Search for the cell housing the specified text and yield its [X, Y] center coordinate. 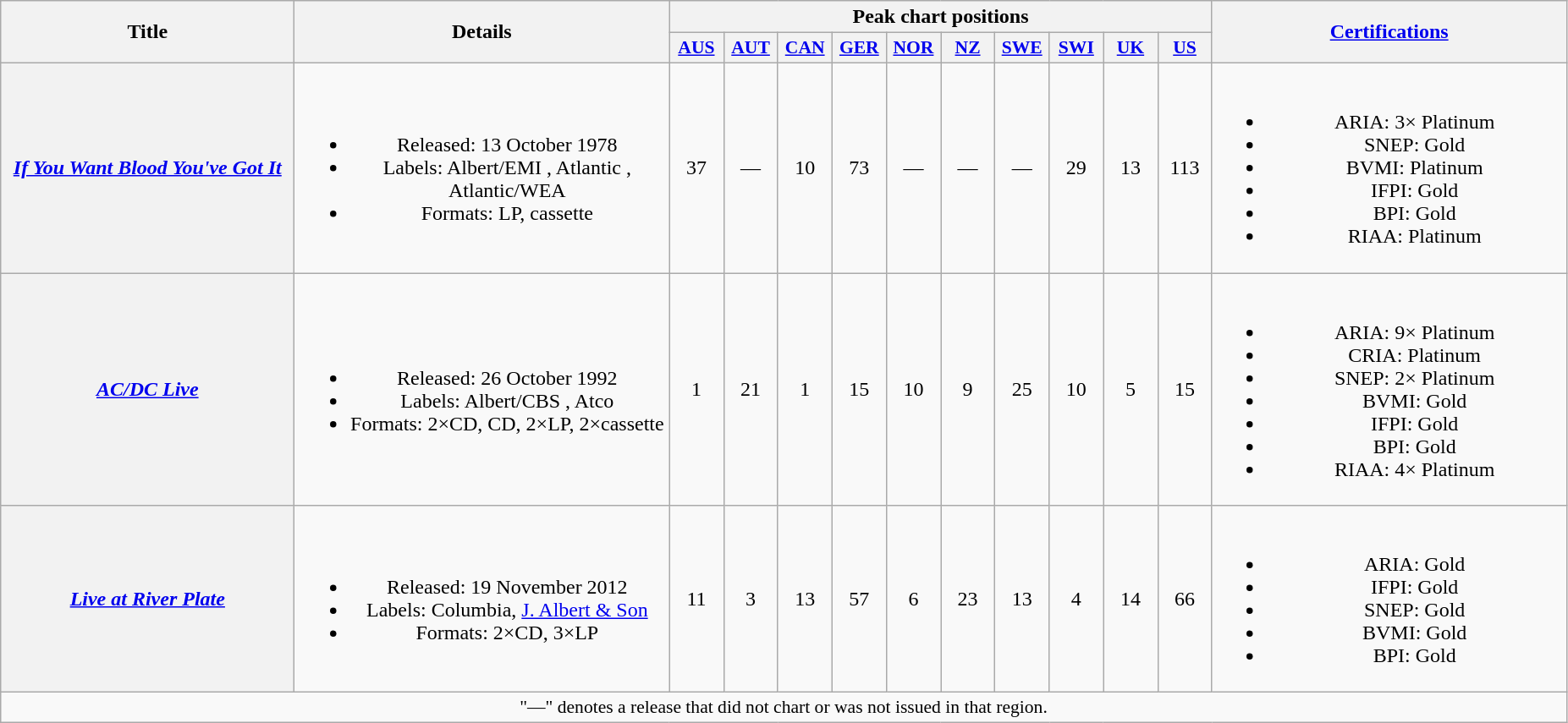
37 [696, 167]
Certifications [1389, 32]
113 [1185, 167]
66 [1185, 599]
ARIA: GoldIFPI: GoldSNEP: GoldBVMI: GoldBPI: Gold [1389, 599]
11 [696, 599]
Released: 26 October 1992Labels: Albert/CBS , Atco Formats: 2×CD, CD, 2×LP, 2×cassette [482, 389]
73 [859, 167]
SWE [1022, 48]
5 [1131, 389]
AUT [751, 48]
Title [147, 32]
6 [913, 599]
57 [859, 599]
14 [1131, 599]
CAN [805, 48]
25 [1022, 389]
Peak chart positions [941, 17]
AC/DC Live [147, 389]
Details [482, 32]
23 [968, 599]
If You Want Blood You've Got It [147, 167]
Released: 13 October 1978Labels: Albert/EMI , Atlantic , Atlantic/WEA Formats: LP, cassette [482, 167]
3 [751, 599]
GER [859, 48]
Live at River Plate [147, 599]
Released: 19 November 2012Labels: Columbia, J. Albert & Son Formats: 2×CD, 3×LP [482, 599]
UK [1131, 48]
29 [1076, 167]
SWI [1076, 48]
NOR [913, 48]
4 [1076, 599]
ARIA: 3× PlatinumSNEP: GoldBVMI: PlatinumIFPI: GoldBPI: GoldRIAA: Platinum [1389, 167]
21 [751, 389]
9 [968, 389]
AUS [696, 48]
"—" denotes a release that did not chart or was not issued in that region. [784, 708]
US [1185, 48]
ARIA: 9× PlatinumCRIA: PlatinumSNEP: 2× PlatinumBVMI: GoldIFPI: GoldBPI: GoldRIAA: 4× Platinum [1389, 389]
NZ [968, 48]
